Determine the [X, Y] coordinate at the center of the cell enclosing the given text.  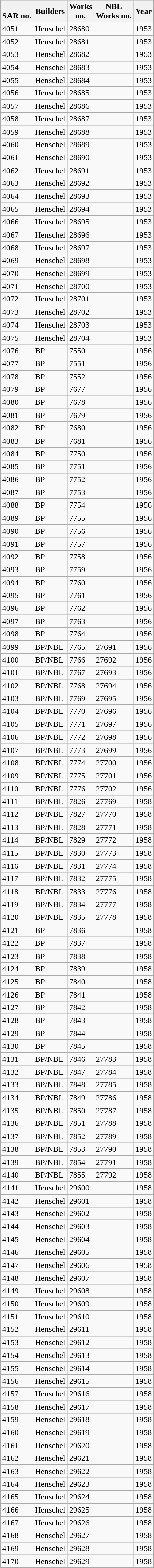
29628 [81, 1548]
4102 [17, 686]
28699 [81, 273]
4071 [17, 286]
4165 [17, 1497]
4070 [17, 273]
28686 [81, 106]
4120 [17, 917]
28697 [81, 248]
7758 [81, 557]
29600 [81, 1188]
29605 [81, 1252]
4052 [17, 42]
29610 [81, 1317]
27776 [114, 892]
28682 [81, 54]
7551 [81, 363]
7845 [81, 1046]
7843 [81, 1021]
4149 [17, 1291]
7846 [81, 1059]
28698 [81, 261]
7835 [81, 917]
28689 [81, 144]
27789 [114, 1136]
4137 [17, 1136]
4152 [17, 1329]
4166 [17, 1510]
4108 [17, 763]
4168 [17, 1536]
Year [144, 12]
4147 [17, 1265]
4067 [17, 235]
4093 [17, 569]
7854 [81, 1162]
7680 [81, 428]
29621 [81, 1458]
4146 [17, 1252]
27784 [114, 1072]
4076 [17, 351]
7831 [81, 866]
29614 [81, 1368]
28680 [81, 29]
7855 [81, 1175]
29620 [81, 1446]
27699 [114, 750]
4131 [17, 1059]
27769 [114, 802]
Builders [50, 12]
4059 [17, 132]
4144 [17, 1227]
4163 [17, 1471]
7755 [81, 518]
7834 [81, 904]
4053 [17, 54]
27692 [114, 660]
29619 [81, 1433]
7757 [81, 544]
4113 [17, 827]
27697 [114, 724]
27698 [114, 737]
4082 [17, 428]
29627 [81, 1536]
7750 [81, 454]
27775 [114, 879]
7772 [81, 737]
4127 [17, 1008]
7830 [81, 853]
29606 [81, 1265]
7848 [81, 1085]
29622 [81, 1471]
NBLWorks no. [114, 12]
4100 [17, 660]
4095 [17, 596]
7754 [81, 505]
4148 [17, 1278]
27774 [114, 866]
4072 [17, 299]
4111 [17, 802]
4136 [17, 1123]
4068 [17, 248]
4117 [17, 879]
7839 [81, 969]
29611 [81, 1329]
4085 [17, 467]
4169 [17, 1548]
4051 [17, 29]
4078 [17, 377]
7752 [81, 479]
29608 [81, 1291]
28687 [81, 119]
29618 [81, 1420]
4119 [17, 904]
4126 [17, 994]
4069 [17, 261]
27791 [114, 1162]
28696 [81, 235]
4106 [17, 737]
29629 [81, 1561]
7760 [81, 582]
4161 [17, 1446]
7677 [81, 389]
4064 [17, 196]
4084 [17, 454]
7679 [81, 415]
27701 [114, 776]
4055 [17, 80]
SAR no. [17, 12]
27696 [114, 711]
27693 [114, 673]
7826 [81, 802]
7763 [81, 621]
7828 [81, 827]
7838 [81, 956]
4065 [17, 209]
4121 [17, 930]
27777 [114, 904]
4103 [17, 698]
4114 [17, 840]
27771 [114, 827]
7773 [81, 750]
29625 [81, 1510]
4081 [17, 415]
4132 [17, 1072]
7678 [81, 402]
27694 [114, 686]
4130 [17, 1046]
7840 [81, 982]
28703 [81, 325]
7756 [81, 531]
4153 [17, 1342]
27770 [114, 814]
Worksno. [81, 12]
29612 [81, 1342]
4167 [17, 1523]
7769 [81, 698]
4124 [17, 969]
4115 [17, 853]
28704 [81, 338]
28684 [81, 80]
7852 [81, 1136]
4139 [17, 1162]
27787 [114, 1111]
7759 [81, 569]
4156 [17, 1381]
7765 [81, 647]
29609 [81, 1304]
7751 [81, 467]
4142 [17, 1201]
7753 [81, 492]
4116 [17, 866]
4157 [17, 1394]
4160 [17, 1433]
4140 [17, 1175]
7770 [81, 711]
4134 [17, 1098]
7847 [81, 1072]
4170 [17, 1561]
7550 [81, 351]
29613 [81, 1355]
4074 [17, 325]
4141 [17, 1188]
28681 [81, 42]
7842 [81, 1008]
28691 [81, 170]
4091 [17, 544]
4060 [17, 144]
4110 [17, 789]
4056 [17, 93]
27691 [114, 647]
4098 [17, 634]
7767 [81, 673]
4066 [17, 222]
27788 [114, 1123]
7776 [81, 789]
4077 [17, 363]
7771 [81, 724]
4099 [17, 647]
4135 [17, 1111]
4122 [17, 943]
28695 [81, 222]
4086 [17, 479]
29602 [81, 1214]
7775 [81, 776]
4080 [17, 402]
7552 [81, 377]
28690 [81, 157]
7761 [81, 596]
7774 [81, 763]
4138 [17, 1149]
28701 [81, 299]
28688 [81, 132]
29616 [81, 1394]
4057 [17, 106]
29623 [81, 1484]
4061 [17, 157]
4094 [17, 582]
4112 [17, 814]
7849 [81, 1098]
27778 [114, 917]
4092 [17, 557]
28702 [81, 312]
4090 [17, 531]
7832 [81, 879]
29617 [81, 1407]
29615 [81, 1381]
28700 [81, 286]
4109 [17, 776]
4159 [17, 1420]
7764 [81, 634]
4123 [17, 956]
29601 [81, 1201]
28694 [81, 209]
28693 [81, 196]
4088 [17, 505]
4133 [17, 1085]
27695 [114, 698]
7827 [81, 814]
27772 [114, 840]
7762 [81, 608]
27702 [114, 789]
4162 [17, 1458]
4145 [17, 1239]
4129 [17, 1033]
4150 [17, 1304]
4118 [17, 892]
4087 [17, 492]
7829 [81, 840]
27783 [114, 1059]
27786 [114, 1098]
4058 [17, 119]
27785 [114, 1085]
7837 [81, 943]
4096 [17, 608]
4054 [17, 67]
29626 [81, 1523]
4101 [17, 673]
4083 [17, 441]
4089 [17, 518]
7844 [81, 1033]
29607 [81, 1278]
7851 [81, 1123]
27792 [114, 1175]
27790 [114, 1149]
7853 [81, 1149]
4105 [17, 724]
29624 [81, 1497]
29604 [81, 1239]
4155 [17, 1368]
4125 [17, 982]
7766 [81, 660]
4079 [17, 389]
4062 [17, 170]
27773 [114, 853]
4063 [17, 183]
4104 [17, 711]
7681 [81, 441]
7850 [81, 1111]
28692 [81, 183]
4075 [17, 338]
29603 [81, 1227]
7833 [81, 892]
27700 [114, 763]
7836 [81, 930]
4158 [17, 1407]
28683 [81, 67]
4151 [17, 1317]
4143 [17, 1214]
7841 [81, 994]
4073 [17, 312]
4164 [17, 1484]
28685 [81, 93]
4128 [17, 1021]
4154 [17, 1355]
7768 [81, 686]
4097 [17, 621]
4107 [17, 750]
